Extract the [X, Y] coordinate from the center of the cell holding the provided text.  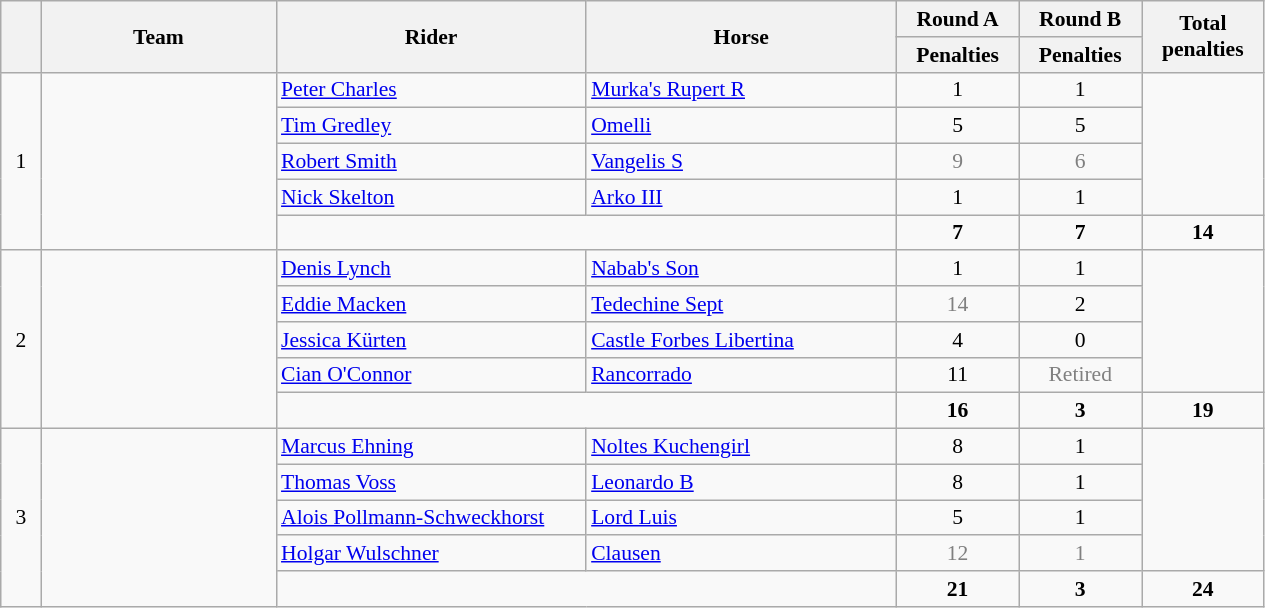
Nick Skelton [431, 197]
Alois Pollmann-Schweckhorst [431, 518]
Tedechine Sept [741, 304]
16 [958, 411]
Peter Charles [431, 90]
Lord Luis [741, 518]
Vangelis S [741, 162]
Rider [431, 36]
Holgar Wulschner [431, 554]
Robert Smith [431, 162]
Noltes Kuchengirl [741, 447]
11 [958, 375]
19 [1204, 411]
24 [1204, 589]
0 [1080, 340]
12 [958, 554]
21 [958, 589]
Marcus Ehning [431, 447]
9 [958, 162]
Team [158, 36]
Rancorrado [741, 375]
Retired [1080, 375]
Round B [1080, 19]
6 [1080, 162]
Thomas Voss [431, 482]
Eddie Macken [431, 304]
Cian O'Connor [431, 375]
Nabab's Son [741, 269]
Horse [741, 36]
Denis Lynch [431, 269]
Total penalties [1204, 36]
4 [958, 340]
Round A [958, 19]
Castle Forbes Libertina [741, 340]
Jessica Kürten [431, 340]
Omelli [741, 126]
Arko III [741, 197]
Clausen [741, 554]
Leonardo B [741, 482]
Murka's Rupert R [741, 90]
Tim Gredley [431, 126]
